Search for the cell housing the specified text and yield its (X, Y) center coordinate. 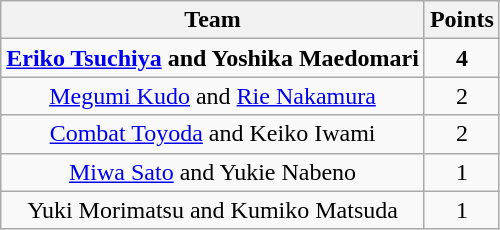
Team (213, 20)
Combat Toyoda and Keiko Iwami (213, 134)
4 (462, 58)
Yuki Morimatsu and Kumiko Matsuda (213, 210)
Eriko Tsuchiya and Yoshika Maedomari (213, 58)
Miwa Sato and Yukie Nabeno (213, 172)
Megumi Kudo and Rie Nakamura (213, 96)
Points (462, 20)
